Pinpoint the cell where the given text exists, returning its (x, y) midpoint coordinate. 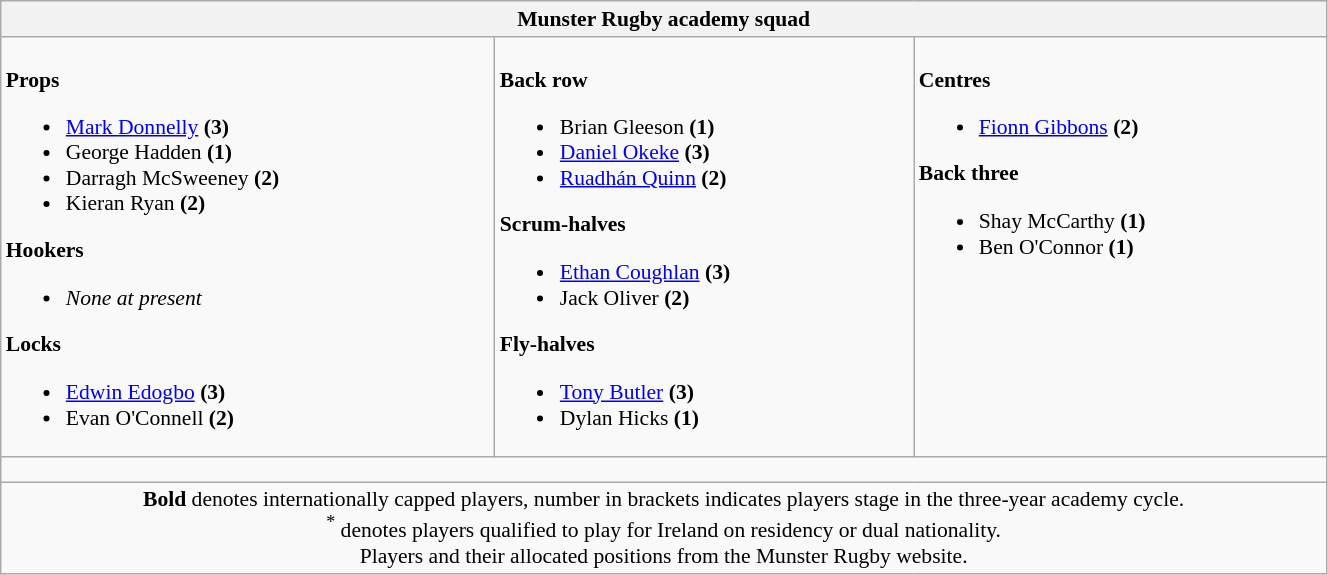
Centres Fionn Gibbons (2)Back three Shay McCarthy (1) Ben O'Connor (1) (1120, 247)
Munster Rugby academy squad (664, 19)
Props Mark Donnelly (3) George Hadden (1) Darragh McSweeney (2) Kieran Ryan (2)HookersNone at presentLocks Edwin Edogbo (3) Evan O'Connell (2) (248, 247)
